Output the (x, y) coordinate of the center of the cell containing the given text.  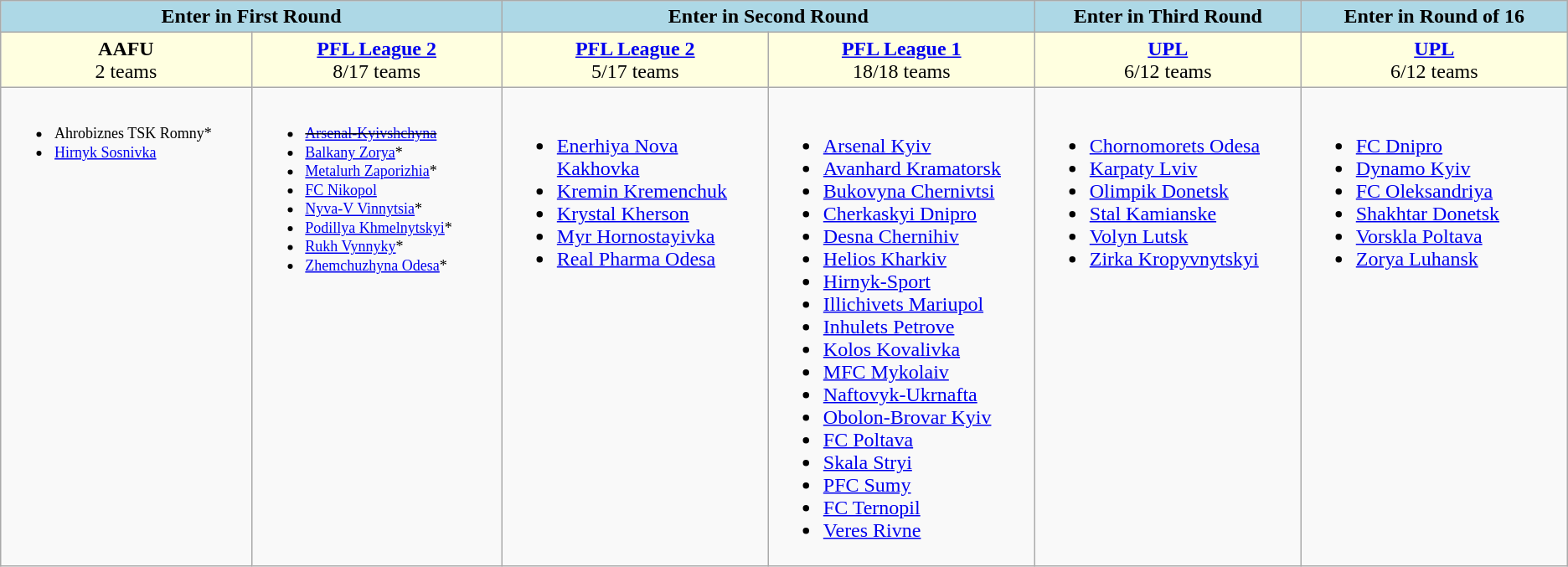
Chornomorets OdesaKarpaty LvivOlimpik DonetskStal KamianskeVolyn LutskZirka Kropyvnytskyi (1168, 327)
Enter in First Round (251, 17)
Enerhiya Nova KakhovkaKremin KremenchukKrystal KhersonMyr HornostayivkaReal Pharma Odesa (635, 327)
PFL League 28/17 teams (377, 60)
PFL League 118/18 teams (901, 60)
Enter in Round of 16 (1434, 17)
PFL League 25/17 teams (635, 60)
Arsenal-KyivshchynaBalkany Zorya*Metalurh Zaporizhia*FC NikopolNyva-V Vinnytsia*Podillya Khmelnytskyi*Rukh Vynnyky*Zhemchuzhyna Odesa* (377, 327)
AAFU2 teams (126, 60)
FC DniproDynamo KyivFC OleksandriyaShakhtar DonetskVorskla PoltavaZorya Luhansk (1434, 327)
Enter in Second Round (768, 17)
Ahrobiznes TSK Romny*Hirnyk Sosnivka (126, 327)
Enter in Third Round (1168, 17)
